Extract the [X, Y] coordinate from the center of the cell holding the provided text.  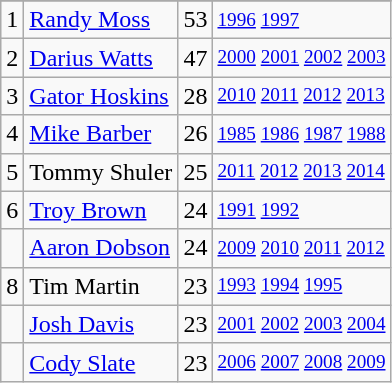
Gator Hoskins [101, 96]
2011 2012 2013 2014 [302, 172]
8 [12, 286]
2000 2001 2002 2003 [302, 58]
1 [12, 20]
5 [12, 172]
Troy Brown [101, 210]
Cody Slate [101, 362]
Darius Watts [101, 58]
1991 1992 [302, 210]
Randy Moss [101, 20]
Tommy Shuler [101, 172]
2 [12, 58]
28 [196, 96]
53 [196, 20]
6 [12, 210]
2006 2007 2008 2009 [302, 362]
Tim Martin [101, 286]
2010 2011 2012 2013 [302, 96]
26 [196, 134]
Aaron Dobson [101, 248]
3 [12, 96]
2009 2010 2011 2012 [302, 248]
1996 1997 [302, 20]
25 [196, 172]
47 [196, 58]
1985 1986 1987 1988 [302, 134]
4 [12, 134]
Josh Davis [101, 324]
Mike Barber [101, 134]
1993 1994 1995 [302, 286]
2001 2002 2003 2004 [302, 324]
